Find where the given text appears and provide that cell's center as [x, y] coordinate. 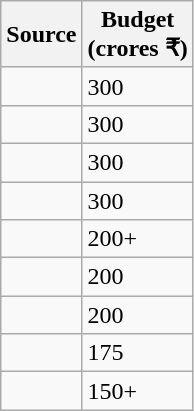
150+ [138, 391]
175 [138, 353]
Source [42, 34]
Budget (crores ₹) [138, 34]
200+ [138, 239]
